Provide the [x, y] coordinate of the cell's center where the given text is located.  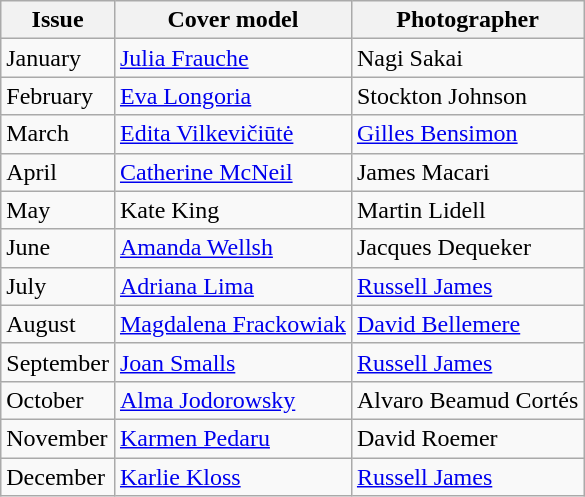
August [58, 324]
David Roemer [467, 438]
Photographer [467, 20]
February [58, 96]
Catherine McNeil [232, 172]
Adriana Lima [232, 286]
Stockton Johnson [467, 96]
Amanda Wellsh [232, 248]
Edita Vilkevičiūtė [232, 134]
April [58, 172]
Alma Jodorowsky [232, 400]
November [58, 438]
James Macari [467, 172]
December [58, 477]
David Bellemere [467, 324]
Karlie Kloss [232, 477]
Martin Lidell [467, 210]
Eva Longoria [232, 96]
Issue [58, 20]
Joan Smalls [232, 362]
July [58, 286]
March [58, 134]
Kate King [232, 210]
Jacques Dequeker [467, 248]
Julia Frauche [232, 58]
Alvaro Beamud Cortés [467, 400]
Nagi Sakai [467, 58]
May [58, 210]
October [58, 400]
January [58, 58]
Magdalena Frackowiak [232, 324]
September [58, 362]
Karmen Pedaru [232, 438]
Gilles Bensimon [467, 134]
Cover model [232, 20]
June [58, 248]
